Detect which cell encompasses the target text, then output its [X, Y] center coordinate. 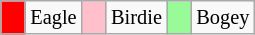
Eagle [53, 17]
Birdie [136, 17]
Bogey [222, 17]
